Determine the [X, Y] coordinate at the center of the cell enclosing the given text.  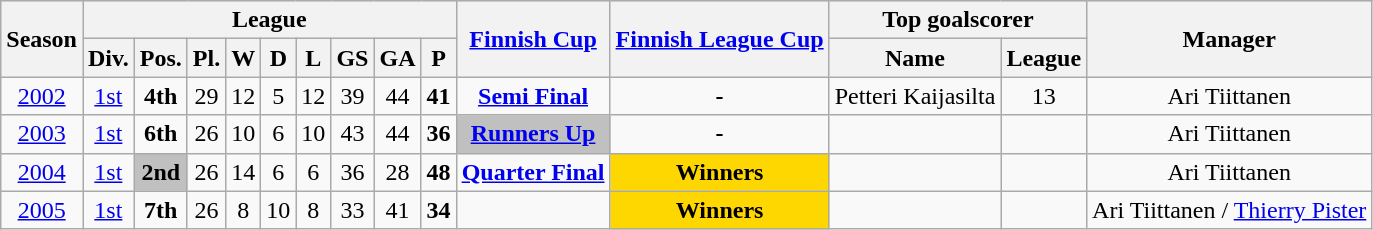
L [314, 58]
4th [160, 96]
Finnish Cup [533, 39]
39 [352, 96]
43 [352, 134]
29 [206, 96]
Pl. [206, 58]
Name [915, 58]
W [244, 58]
Season [42, 39]
2005 [42, 210]
7th [160, 210]
2003 [42, 134]
Manager [1230, 39]
5 [278, 96]
28 [398, 172]
Runners Up [533, 134]
6th [160, 134]
13 [1044, 96]
Ari Tiittanen / Thierry Pister [1230, 210]
Finnish League Cup [720, 39]
Semi Final [533, 96]
GA [398, 58]
2004 [42, 172]
48 [438, 172]
Top goalscorer [958, 20]
33 [352, 210]
14 [244, 172]
D [278, 58]
34 [438, 210]
2nd [160, 172]
Quarter Final [533, 172]
P [438, 58]
2002 [42, 96]
GS [352, 58]
Petteri Kaijasilta [915, 96]
Div. [108, 58]
Pos. [160, 58]
